For the text-containing cell, return its midpoint in [x, y] coordinate format. 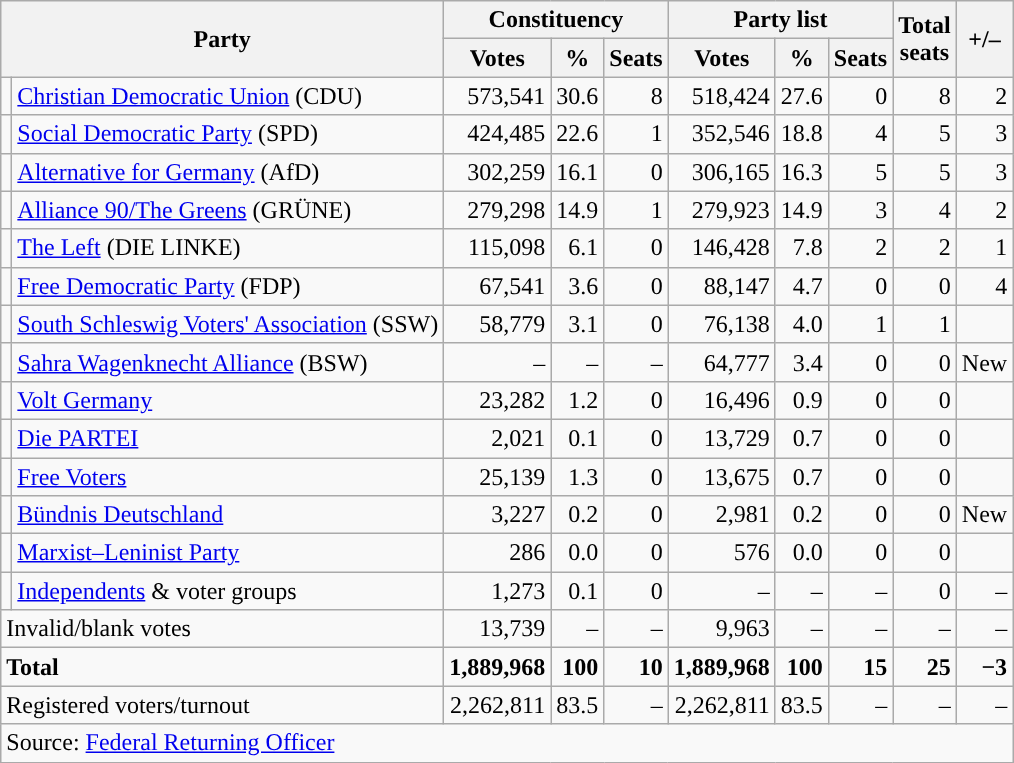
286 [498, 553]
424,485 [498, 134]
Volt Germany [228, 400]
352,546 [722, 134]
23,282 [498, 400]
306,165 [722, 172]
279,298 [498, 210]
Alliance 90/The Greens (GRÜNE) [228, 210]
Totalseats [925, 39]
Registered voters/turnout [222, 705]
302,259 [498, 172]
Marxist–Leninist Party [228, 553]
2,021 [498, 438]
15 [860, 667]
Sahra Wagenknecht Alliance (BSW) [228, 362]
2,981 [722, 515]
3.6 [578, 286]
9,963 [722, 629]
27.6 [802, 96]
16.3 [802, 172]
Invalid/blank votes [222, 629]
4.0 [802, 324]
Constituency [556, 20]
Bündnis Deutschland [228, 515]
3,227 [498, 515]
1,273 [498, 591]
The Left (DIE LINKE) [228, 248]
88,147 [722, 286]
22.6 [578, 134]
+/– [984, 39]
573,541 [498, 96]
76,138 [722, 324]
16,496 [722, 400]
25 [925, 667]
Party list [780, 20]
4.7 [802, 286]
115,098 [498, 248]
3.4 [802, 362]
Alternative for Germany (AfD) [228, 172]
Party [222, 39]
Free Democratic Party (FDP) [228, 286]
67,541 [498, 286]
279,923 [722, 210]
Independents & voter groups [228, 591]
64,777 [722, 362]
58,779 [498, 324]
South Schleswig Voters' Association (SSW) [228, 324]
576 [722, 553]
13,675 [722, 477]
13,729 [722, 438]
146,428 [722, 248]
7.8 [802, 248]
Die PARTEI [228, 438]
25,139 [498, 477]
6.1 [578, 248]
518,424 [722, 96]
Social Democratic Party (SPD) [228, 134]
3.1 [578, 324]
Free Voters [228, 477]
−3 [984, 667]
Source: Federal Returning Officer [507, 743]
18.8 [802, 134]
30.6 [578, 96]
1.3 [578, 477]
Total [222, 667]
13,739 [498, 629]
Christian Democratic Union (CDU) [228, 96]
16.1 [578, 172]
1.2 [578, 400]
10 [636, 667]
0.9 [802, 400]
